Capture the cell that displays the provided text and extract its [x, y] central coordinate. 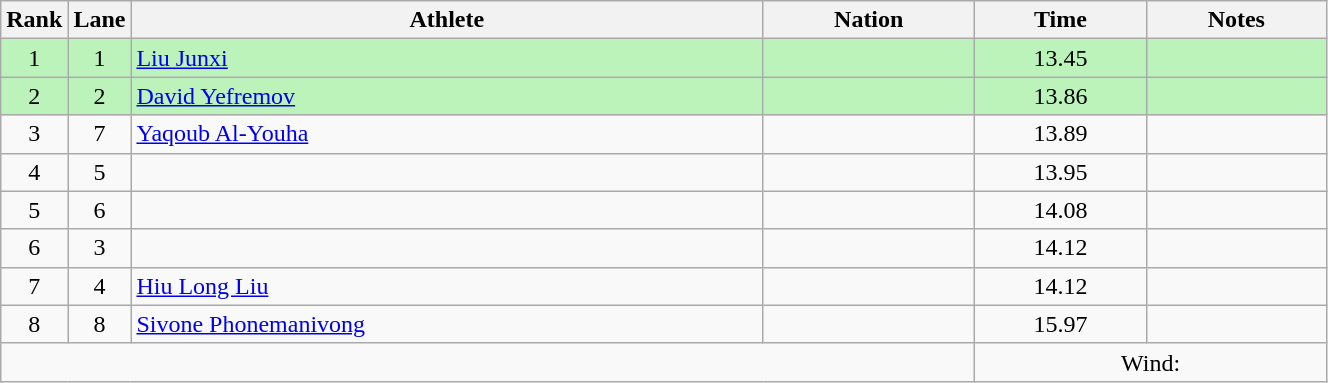
Wind: [1151, 362]
Liu Junxi [447, 58]
13.45 [1060, 58]
Time [1060, 20]
13.89 [1060, 134]
Nation [869, 20]
Yaqoub Al-Youha [447, 134]
13.86 [1060, 96]
Hiu Long Liu [447, 286]
Rank [34, 20]
Athlete [447, 20]
Lane [100, 20]
David Yefremov [447, 96]
Notes [1236, 20]
13.95 [1060, 172]
Sivone Phonemanivong [447, 324]
15.97 [1060, 324]
14.08 [1060, 210]
